Determine the [X, Y] coordinate at the center of the cell enclosing the given text.  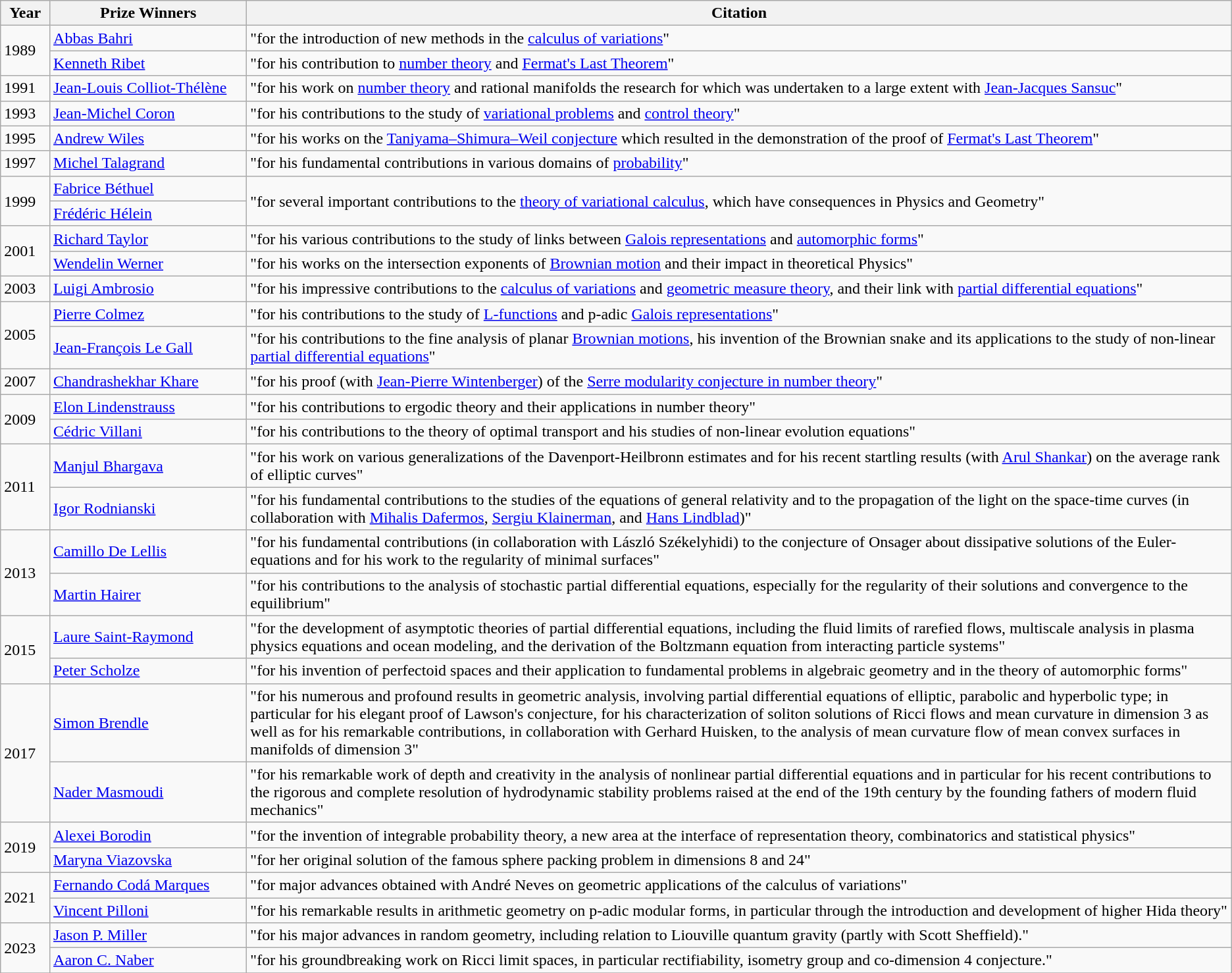
"for his impressive contributions to the calculus of variations and geometric measure theory, and their link with partial differential equations" [739, 288]
"for his work on number theory and rational manifolds the research for which was undertaken to a large extent with Jean-Jacques Sansuc" [739, 88]
Fernando Codá Marques [149, 885]
Vincent Pilloni [149, 910]
"for the invention of integrable probability theory, a new area at the interface of representation theory, combinatorics and statistical physics" [739, 835]
Alexei Borodin [149, 835]
Jean-François Le Gall [149, 348]
Maryna Viazovska [149, 860]
"for his contribution to number theory and Fermat's Last Theorem" [739, 63]
Michel Talagrand [149, 163]
Prize Winners [149, 13]
2011 [25, 487]
"for his contributions to ergodic theory and their applications in number theory" [739, 407]
Chandrashekhar Khare [149, 382]
Jean-Michel Coron [149, 113]
2023 [25, 948]
2015 [25, 649]
2019 [25, 847]
Igor Rodnianski [149, 508]
2005 [25, 336]
Andrew Wiles [149, 138]
Aaron C. Naber [149, 960]
Kenneth Ribet [149, 63]
Pierre Colmez [149, 314]
Year [25, 13]
"for his contributions to the study of variational problems and control theory" [739, 113]
1995 [25, 138]
Cédric Villani [149, 432]
Wendelin Werner [149, 263]
Citation [739, 13]
Luigi Ambrosio [149, 288]
"for his invention of perfectoid spaces and their application to fundamental problems in algebraic geometry and in the theory of automorphic forms" [739, 671]
"for his fundamental contributions in various domains of probability" [739, 163]
2009 [25, 419]
1999 [25, 201]
"for his works on the Taniyama–Shimura–Weil conjecture which resulted in the demonstration of the proof of Fermat's Last Theorem" [739, 138]
Abbas Bahri [149, 38]
Elon Lindenstrauss [149, 407]
Peter Scholze [149, 671]
"for his contributions to the study of L-functions and p-adic Galois representations" [739, 314]
2003 [25, 288]
"for his groundbreaking work on Ricci limit spaces, in particular rectifiability, isometry group and co-dimension 4 conjecture." [739, 960]
"for his works on the intersection exponents of Brownian motion and their impact in theoretical Physics" [739, 263]
Richard Taylor [149, 238]
"for her original solution of the famous sphere packing problem in dimensions 8 and 24" [739, 860]
2001 [25, 251]
"for his proof (with Jean-Pierre Wintenberger) of the Serre modularity conjecture in number theory" [739, 382]
"for his major advances in random geometry, including relation to Liouville quantum gravity (partly with Scott Sheffield)." [739, 935]
Nader Masmoudi [149, 792]
2007 [25, 382]
"for his contributions to the theory of optimal transport and his studies of non-linear evolution equations" [739, 432]
"for the introduction of new methods in the calculus of variations" [739, 38]
2017 [25, 753]
1989 [25, 51]
Frédéric Hélein [149, 213]
1991 [25, 88]
Camillo De Lellis [149, 552]
"for several important contributions to the theory of variational calculus, which have consequences in Physics and Geometry" [739, 201]
"for major advances obtained with André Neves on geometric applications of the calculus of variations" [739, 885]
Simon Brendle [149, 723]
Manjul Bhargava [149, 466]
Jason P. Miller [149, 935]
"for his various contributions to the study of links between Galois representations and automorphic forms" [739, 238]
2013 [25, 573]
Fabrice Béthuel [149, 188]
1997 [25, 163]
1993 [25, 113]
Jean-Louis Colliot-Thélène [149, 88]
2021 [25, 897]
Laure Saint-Raymond [149, 637]
Martin Hairer [149, 594]
